Determine the [x, y] coordinate at the center of the cell enclosing the given text.  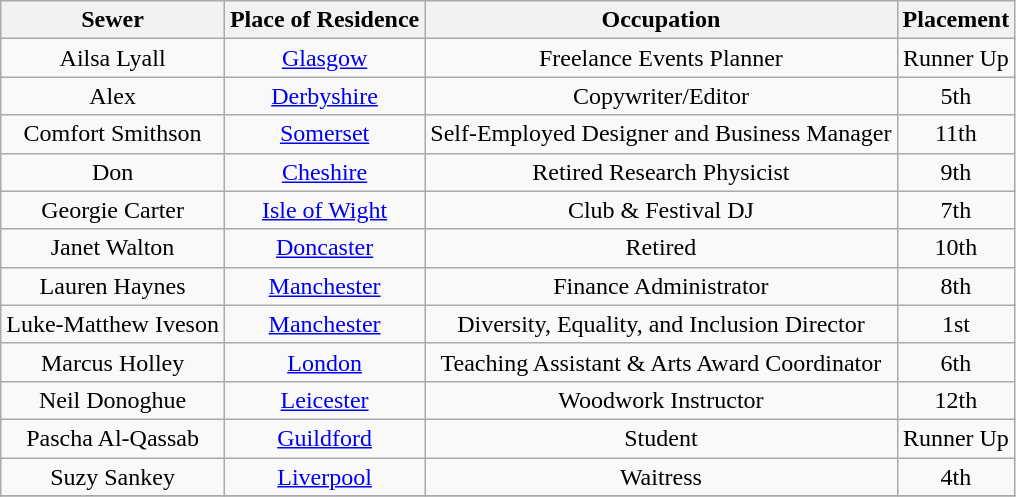
Copywriter/Editor [661, 96]
11th [956, 134]
Isle of Wight [324, 210]
Liverpool [324, 477]
Lauren Haynes [113, 286]
Guildford [324, 438]
Luke-Matthew Iveson [113, 324]
Student [661, 438]
10th [956, 248]
Derbyshire [324, 96]
Place of Residence [324, 20]
Marcus Holley [113, 362]
Occupation [661, 20]
Leicester [324, 400]
Don [113, 172]
Teaching Assistant & Arts Award Coordinator [661, 362]
Diversity, Equality, and Inclusion Director [661, 324]
Placement [956, 20]
Self-Employed Designer and Business Manager [661, 134]
4th [956, 477]
Cheshire [324, 172]
Somerset [324, 134]
Sewer [113, 20]
Janet Walton [113, 248]
Ailsa Lyall [113, 58]
8th [956, 286]
1st [956, 324]
Waitress [661, 477]
Finance Administrator [661, 286]
Georgie Carter [113, 210]
Club & Festival DJ [661, 210]
12th [956, 400]
5th [956, 96]
Retired Research Physicist [661, 172]
Alex [113, 96]
Woodwork Instructor [661, 400]
Comfort Smithson [113, 134]
London [324, 362]
Retired [661, 248]
Pascha Al-Qassab [113, 438]
Neil Donoghue [113, 400]
7th [956, 210]
Doncaster [324, 248]
Freelance Events Planner [661, 58]
Suzy Sankey [113, 477]
9th [956, 172]
6th [956, 362]
Glasgow [324, 58]
